Search for the cell housing the specified text and yield its (x, y) center coordinate. 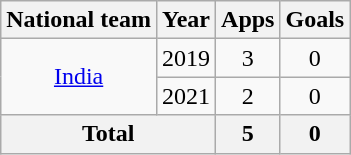
2 (248, 96)
Year (186, 20)
Goals (315, 20)
3 (248, 58)
2019 (186, 58)
Total (108, 134)
National team (79, 20)
India (79, 77)
5 (248, 134)
2021 (186, 96)
Apps (248, 20)
